Find where the given text appears and provide that cell's center as (X, Y) coordinate. 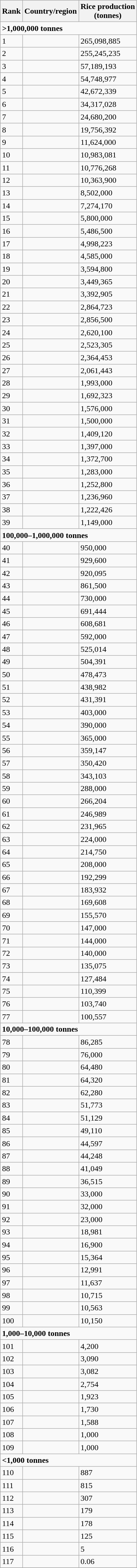
109 (11, 1447)
192,299 (107, 877)
62,280 (107, 1093)
125 (107, 1536)
77 (11, 1017)
50 (11, 674)
76 (11, 1004)
113 (11, 1511)
11,637 (107, 1283)
91 (11, 1207)
525,014 (107, 649)
Country/region (50, 11)
266,204 (107, 801)
39 (11, 522)
24,680,200 (107, 117)
2,061,443 (107, 371)
92 (11, 1219)
288,000 (107, 789)
2,364,453 (107, 358)
16 (11, 231)
504,391 (107, 662)
691,444 (107, 611)
1,409,120 (107, 434)
2,620,100 (107, 332)
15,364 (107, 1257)
41,049 (107, 1169)
74 (11, 978)
42 (11, 573)
10,363,900 (107, 180)
46 (11, 624)
28 (11, 383)
438,982 (107, 687)
103 (11, 1371)
2,856,500 (107, 320)
Rank (11, 11)
95 (11, 1257)
861,500 (107, 586)
265,098,885 (107, 41)
70 (11, 928)
4 (11, 79)
38 (11, 510)
11 (11, 167)
61 (11, 814)
57 (11, 763)
9 (11, 142)
1,993,000 (107, 383)
54 (11, 725)
73 (11, 966)
929,600 (107, 560)
10,150 (107, 1321)
116 (11, 1549)
147,000 (107, 928)
307 (107, 1498)
49,110 (107, 1131)
31 (11, 421)
51,129 (107, 1118)
6 (11, 104)
3,392,905 (107, 294)
608,681 (107, 624)
25 (11, 345)
403,000 (107, 712)
33,000 (107, 1194)
18 (11, 256)
18,981 (107, 1232)
47 (11, 637)
117 (11, 1561)
5,800,000 (107, 218)
76,000 (107, 1055)
169,608 (107, 903)
1,372,700 (107, 459)
16,900 (107, 1245)
255,245,235 (107, 54)
7,274,170 (107, 206)
69 (11, 915)
65 (11, 865)
33 (11, 446)
127,484 (107, 978)
214,750 (107, 852)
84 (11, 1118)
96 (11, 1270)
3 (11, 66)
42,672,339 (107, 92)
114 (11, 1523)
53 (11, 712)
5,486,500 (107, 231)
13 (11, 193)
224,000 (107, 839)
3,449,365 (107, 282)
920,095 (107, 573)
4,585,000 (107, 256)
110 (11, 1473)
22 (11, 307)
52 (11, 700)
68 (11, 903)
98 (11, 1295)
21 (11, 294)
100 (11, 1321)
89 (11, 1181)
23,000 (107, 1219)
19,756,392 (107, 130)
104 (11, 1384)
67 (11, 890)
4,200 (107, 1346)
55 (11, 738)
Rice production(tonnes) (107, 11)
41 (11, 560)
64,320 (107, 1080)
88 (11, 1169)
1,222,426 (107, 510)
208,000 (107, 865)
20 (11, 282)
59 (11, 789)
2,523,305 (107, 345)
83 (11, 1105)
135,075 (107, 966)
12,991 (107, 1270)
7 (11, 117)
140,000 (107, 953)
14 (11, 206)
56 (11, 750)
1,730 (107, 1410)
17 (11, 244)
3,082 (107, 1371)
87 (11, 1156)
1,236,960 (107, 497)
90 (11, 1194)
1,149,000 (107, 522)
81 (11, 1080)
431,391 (107, 700)
29 (11, 396)
45 (11, 611)
179 (107, 1511)
44 (11, 599)
4,998,223 (107, 244)
730,000 (107, 599)
10,715 (107, 1295)
10,776,268 (107, 167)
11,624,000 (107, 142)
>1,000,000 tonnes (69, 28)
<1,000 tonnes (69, 1460)
105 (11, 1397)
58 (11, 776)
72 (11, 953)
10,563 (107, 1308)
86,285 (107, 1042)
49 (11, 662)
10,000–100,000 tonnes (69, 1029)
80 (11, 1067)
27 (11, 371)
2,864,723 (107, 307)
64 (11, 852)
115 (11, 1536)
246,989 (107, 814)
365,000 (107, 738)
111 (11, 1485)
1,923 (107, 1397)
35 (11, 472)
10,983,081 (107, 155)
32 (11, 434)
3,090 (107, 1359)
1,588 (107, 1422)
37 (11, 497)
8,502,000 (107, 193)
2,754 (107, 1384)
30 (11, 408)
79 (11, 1055)
66 (11, 877)
102 (11, 1359)
350,420 (107, 763)
97 (11, 1283)
82 (11, 1093)
78 (11, 1042)
178 (107, 1523)
44,597 (107, 1143)
2 (11, 54)
3,594,800 (107, 269)
815 (107, 1485)
112 (11, 1498)
86 (11, 1143)
1,576,000 (107, 408)
10 (11, 155)
100,000–1,000,000 tonnes (69, 535)
183,932 (107, 890)
1,500,000 (107, 421)
101 (11, 1346)
155,570 (107, 915)
44,248 (107, 1156)
36 (11, 484)
64,480 (107, 1067)
359,147 (107, 750)
0.06 (107, 1561)
93 (11, 1232)
34,317,028 (107, 104)
40 (11, 548)
1,000–10,000 tonnes (69, 1333)
1,252,800 (107, 484)
103,740 (107, 1004)
94 (11, 1245)
110,399 (107, 991)
63 (11, 839)
1,283,000 (107, 472)
85 (11, 1131)
51 (11, 687)
15 (11, 218)
75 (11, 991)
144,000 (107, 940)
51,773 (107, 1105)
343,103 (107, 776)
1,692,323 (107, 396)
36,515 (107, 1181)
43 (11, 586)
478,473 (107, 674)
108 (11, 1435)
34 (11, 459)
57,189,193 (107, 66)
60 (11, 801)
887 (107, 1473)
12 (11, 180)
950,000 (107, 548)
26 (11, 358)
71 (11, 940)
23 (11, 320)
100,557 (107, 1017)
1 (11, 41)
54,748,977 (107, 79)
62 (11, 827)
48 (11, 649)
106 (11, 1410)
592,000 (107, 637)
8 (11, 130)
19 (11, 269)
99 (11, 1308)
32,000 (107, 1207)
24 (11, 332)
1,397,000 (107, 446)
390,000 (107, 725)
107 (11, 1422)
231,965 (107, 827)
